Provide the [X, Y] coordinate of the cell's center where the given text is located.  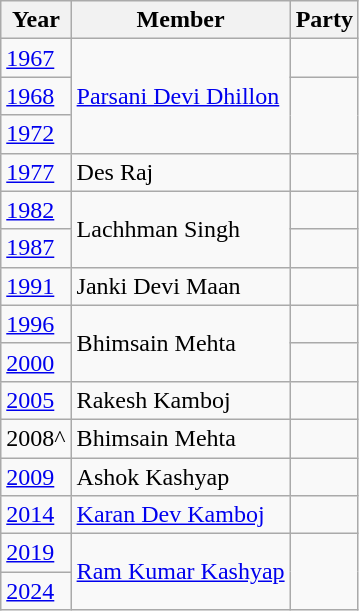
2000 [36, 362]
Parsani Devi Dhillon [180, 96]
Janki Devi Maan [180, 286]
Party [324, 20]
Des Raj [180, 172]
1982 [36, 210]
2008^ [36, 438]
2009 [36, 477]
2024 [36, 591]
Karan Dev Kamboj [180, 515]
2005 [36, 400]
1991 [36, 286]
1987 [36, 248]
1996 [36, 324]
1968 [36, 96]
Ashok Kashyap [180, 477]
Rakesh Kamboj [180, 400]
1972 [36, 134]
2019 [36, 553]
Member [180, 20]
1967 [36, 58]
Year [36, 20]
2014 [36, 515]
Ram Kumar Kashyap [180, 572]
1977 [36, 172]
Lachhman Singh [180, 229]
